Capture the cell that displays the provided text and extract its (X, Y) central coordinate. 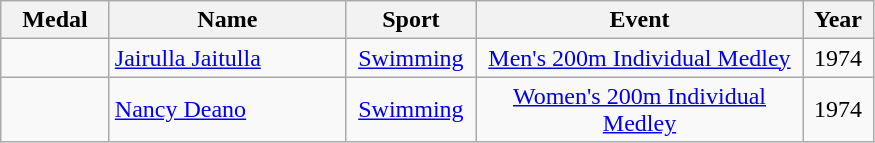
Nancy Deano (227, 110)
Event (639, 20)
Sport (410, 20)
Year (838, 20)
Men's 200m Individual Medley (639, 58)
Name (227, 20)
Jairulla Jaitulla (227, 58)
Medal (56, 20)
Women's 200m Individual Medley (639, 110)
